From the cell containing the given text, extract its center point as [X, Y] coordinate. 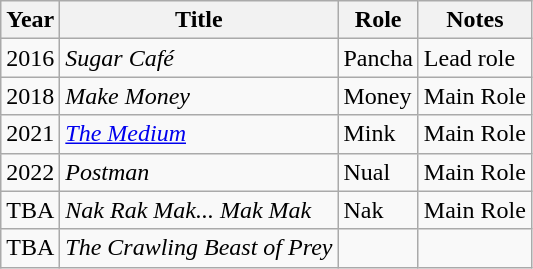
Title [199, 20]
Year [30, 20]
Sugar Café [199, 58]
Nak Rak Mak... Mak Mak [199, 210]
Nual [378, 172]
The Crawling Beast of Prey [199, 248]
Make Money [199, 96]
2022 [30, 172]
Notes [474, 20]
Role [378, 20]
The Medium [199, 134]
2021 [30, 134]
Money [378, 96]
2016 [30, 58]
Mink [378, 134]
2018 [30, 96]
Nak [378, 210]
Lead role [474, 58]
Pancha [378, 58]
Postman [199, 172]
